Detect which cell encompasses the target text, then output its [X, Y] center coordinate. 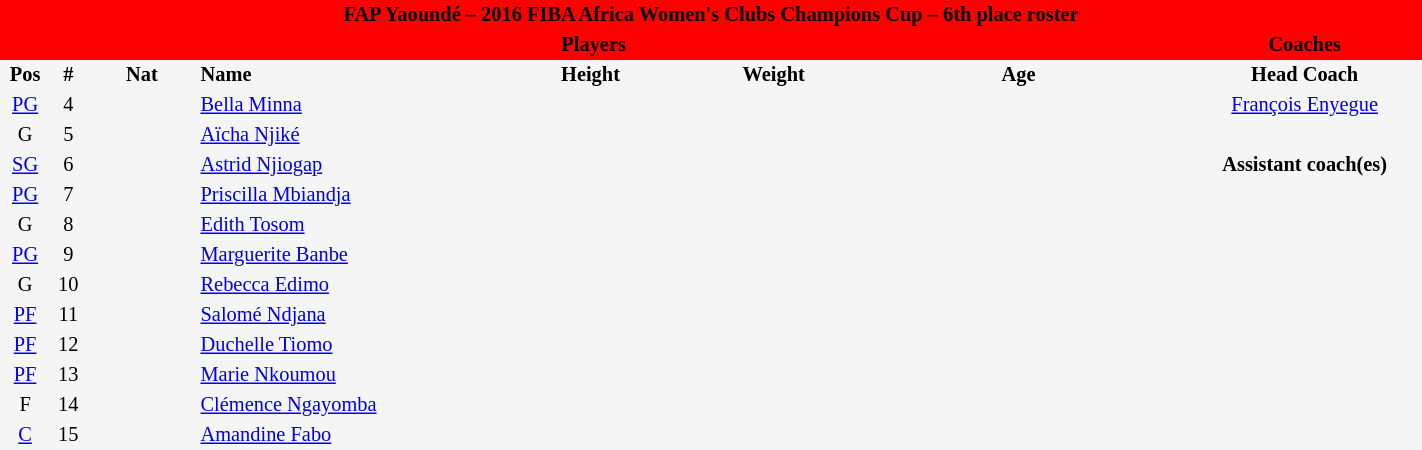
Salomé Ndjana [340, 315]
Head Coach [1304, 75]
Nat [142, 75]
Edith Tosom [340, 225]
7 [68, 195]
Duchelle Tiomo [340, 345]
5 [68, 135]
9 [68, 255]
Pos [25, 75]
Bella Minna [340, 105]
4 [68, 105]
Players [594, 45]
Clémence Ngayomba [340, 405]
Coaches [1304, 45]
FAP Yaoundé – 2016 FIBA Africa Women's Clubs Champions Cup – 6th place roster [711, 15]
C [25, 435]
# [68, 75]
Weight [774, 75]
12 [68, 345]
Astrid Njiogap [340, 165]
Amandine Fabo [340, 435]
F [25, 405]
Marie Nkoumou [340, 375]
Name [340, 75]
Rebecca Edimo [340, 285]
6 [68, 165]
Assistant coach(es) [1304, 165]
13 [68, 375]
15 [68, 435]
14 [68, 405]
8 [68, 225]
Aïcha Njiké [340, 135]
10 [68, 285]
11 [68, 315]
François Enyegue [1304, 105]
Marguerite Banbe [340, 255]
Age [1019, 75]
Height [591, 75]
SG [25, 165]
Priscilla Mbiandja [340, 195]
